For the text-containing cell, return its midpoint in [X, Y] coordinate format. 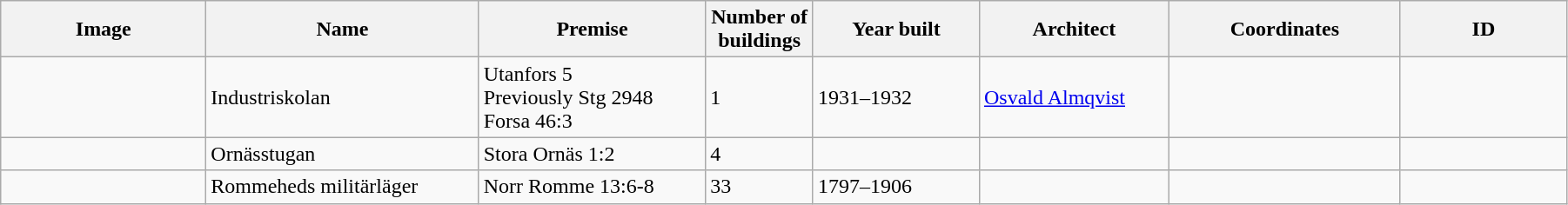
Name [343, 30]
ID [1483, 30]
4 [760, 154]
Ornässtugan [343, 154]
Utanfors 5Previously Stg 2948Forsa 46:3 [592, 97]
Premise [592, 30]
Norr Romme 13:6-8 [592, 187]
1797–1906 [896, 187]
1931–1932 [896, 97]
Industriskolan [343, 97]
Year built [896, 30]
Number ofbuildings [760, 30]
Coordinates [1284, 30]
Rommeheds militärläger [343, 187]
Stora Ornäs 1:2 [592, 154]
Image [104, 30]
Osvald Almqvist [1074, 97]
Architect [1074, 30]
33 [760, 187]
1 [760, 97]
